Provide the [x, y] coordinate of the cell's center where the given text is located.  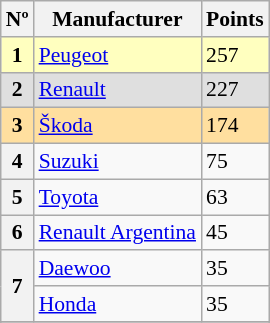
Daewoo [118, 269]
7 [18, 286]
174 [235, 126]
Renault [118, 90]
1 [18, 55]
4 [18, 162]
75 [235, 162]
6 [18, 233]
Manufacturer [118, 19]
45 [235, 233]
63 [235, 197]
Honda [118, 304]
Suzuki [118, 162]
Renault Argentina [118, 233]
2 [18, 90]
3 [18, 126]
Peugeot [118, 55]
227 [235, 90]
5 [18, 197]
Škoda [118, 126]
257 [235, 55]
Points [235, 19]
Nº [18, 19]
Toyota [118, 197]
